Extract the (x, y) coordinate from the center of the cell holding the provided text.  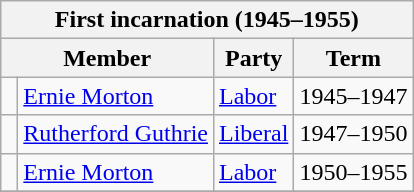
Liberal (253, 134)
First incarnation (1945–1955) (207, 20)
Term (354, 58)
1950–1955 (354, 172)
Member (108, 58)
1945–1947 (354, 96)
Party (253, 58)
Rutherford Guthrie (116, 134)
1947–1950 (354, 134)
